Return the (x, y) coordinate for the center point of the cell that contains the specified text.  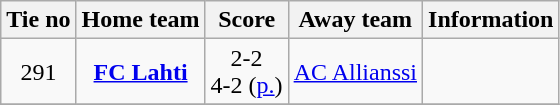
291 (38, 72)
Tie no (38, 20)
Information (491, 20)
FC Lahti (140, 72)
2-2 4-2 (p.) (246, 72)
Score (246, 20)
Home team (140, 20)
AC Allianssi (355, 72)
Away team (355, 20)
